Pinpoint the cell where the given text exists, returning its [x, y] midpoint coordinate. 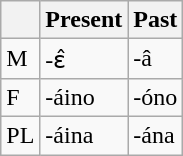
Past [156, 20]
-áino [84, 97]
F [20, 97]
PL [20, 135]
-áina [84, 135]
-ána [156, 135]
-â [156, 59]
-óno [156, 97]
M [20, 59]
Present [84, 20]
-ɛ̂ [84, 59]
